Extract the [X, Y] coordinate from the center of the cell holding the provided text.  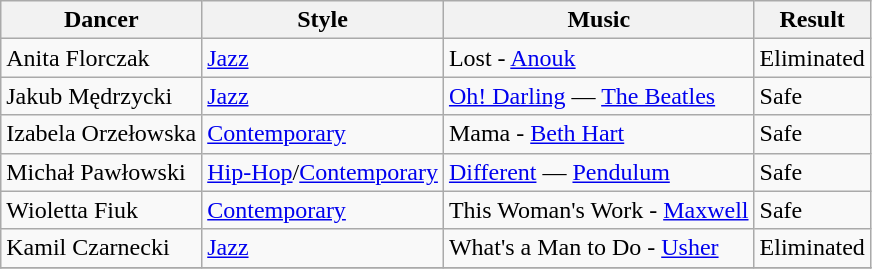
Lost - Anouk [598, 58]
Dancer [102, 20]
Mama - Beth Hart [598, 134]
Kamil Czarnecki [102, 248]
Wioletta Fiuk [102, 210]
Jakub Mędrzycki [102, 96]
Style [323, 20]
What's a Man to Do - Usher [598, 248]
Michał Pawłowski [102, 172]
Oh! Darling — The Beatles [598, 96]
Music [598, 20]
Anita Florczak [102, 58]
Hip-Hop/Contemporary [323, 172]
Different — Pendulum [598, 172]
Result [812, 20]
This Woman's Work - Maxwell [598, 210]
Izabela Orzełowska [102, 134]
